Scan for the cell matching the given text and deliver its (X, Y) coordinate at center. 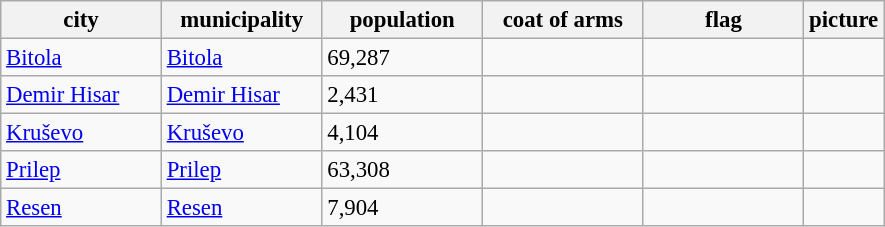
63,308 (402, 170)
2,431 (402, 95)
4,104 (402, 133)
coat of arms (564, 20)
69,287 (402, 58)
municipality (242, 20)
picture (844, 20)
city (82, 20)
population (402, 20)
flag (724, 20)
7,904 (402, 208)
